From the cell containing the given text, extract its center point as (x, y) coordinate. 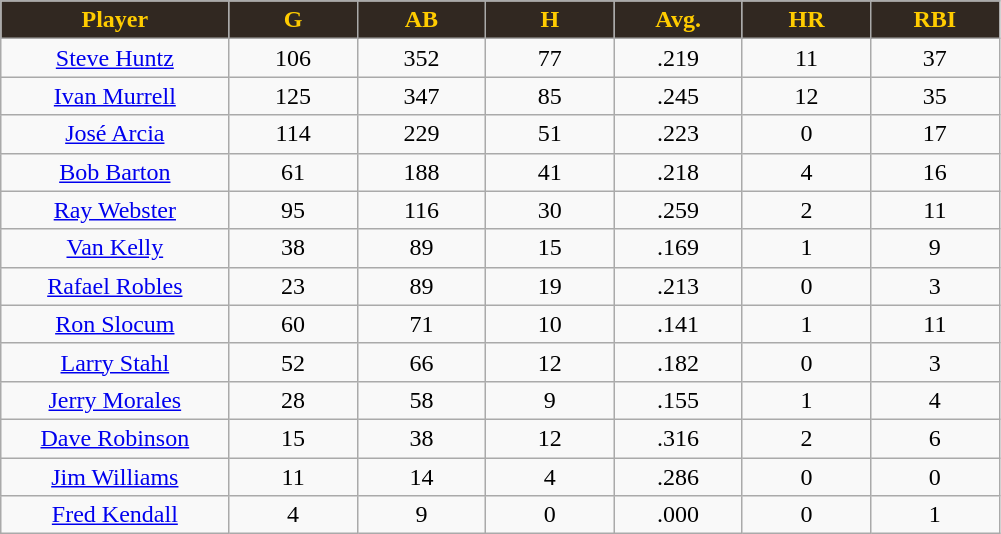
.213 (678, 286)
Larry Stahl (115, 362)
125 (293, 96)
95 (293, 210)
Ray Webster (115, 210)
19 (550, 286)
23 (293, 286)
G (293, 20)
.000 (678, 515)
71 (421, 324)
16 (935, 172)
188 (421, 172)
Player (115, 20)
77 (550, 58)
30 (550, 210)
Jim Williams (115, 477)
85 (550, 96)
229 (421, 134)
6 (935, 438)
.182 (678, 362)
AB (421, 20)
.286 (678, 477)
114 (293, 134)
37 (935, 58)
28 (293, 400)
Dave Robinson (115, 438)
Fred Kendall (115, 515)
Rafael Robles (115, 286)
10 (550, 324)
66 (421, 362)
17 (935, 134)
58 (421, 400)
352 (421, 58)
35 (935, 96)
14 (421, 477)
347 (421, 96)
RBI (935, 20)
61 (293, 172)
60 (293, 324)
116 (421, 210)
51 (550, 134)
.223 (678, 134)
.169 (678, 248)
Ron Slocum (115, 324)
HR (806, 20)
Van Kelly (115, 248)
.245 (678, 96)
52 (293, 362)
José Arcia (115, 134)
Jerry Morales (115, 400)
.219 (678, 58)
Bob Barton (115, 172)
41 (550, 172)
Avg. (678, 20)
.218 (678, 172)
.316 (678, 438)
.155 (678, 400)
.141 (678, 324)
106 (293, 58)
.259 (678, 210)
Steve Huntz (115, 58)
Ivan Murrell (115, 96)
H (550, 20)
